Provide the (x, y) coordinate of the cell's center where the given text is located.  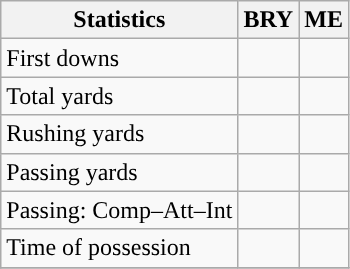
Passing: Comp–Att–Int (120, 210)
Total yards (120, 96)
Time of possession (120, 248)
BRY (268, 20)
Rushing yards (120, 134)
First downs (120, 58)
Statistics (120, 20)
ME (324, 20)
Passing yards (120, 172)
